Find where the given text appears and provide that cell's center as (x, y) coordinate. 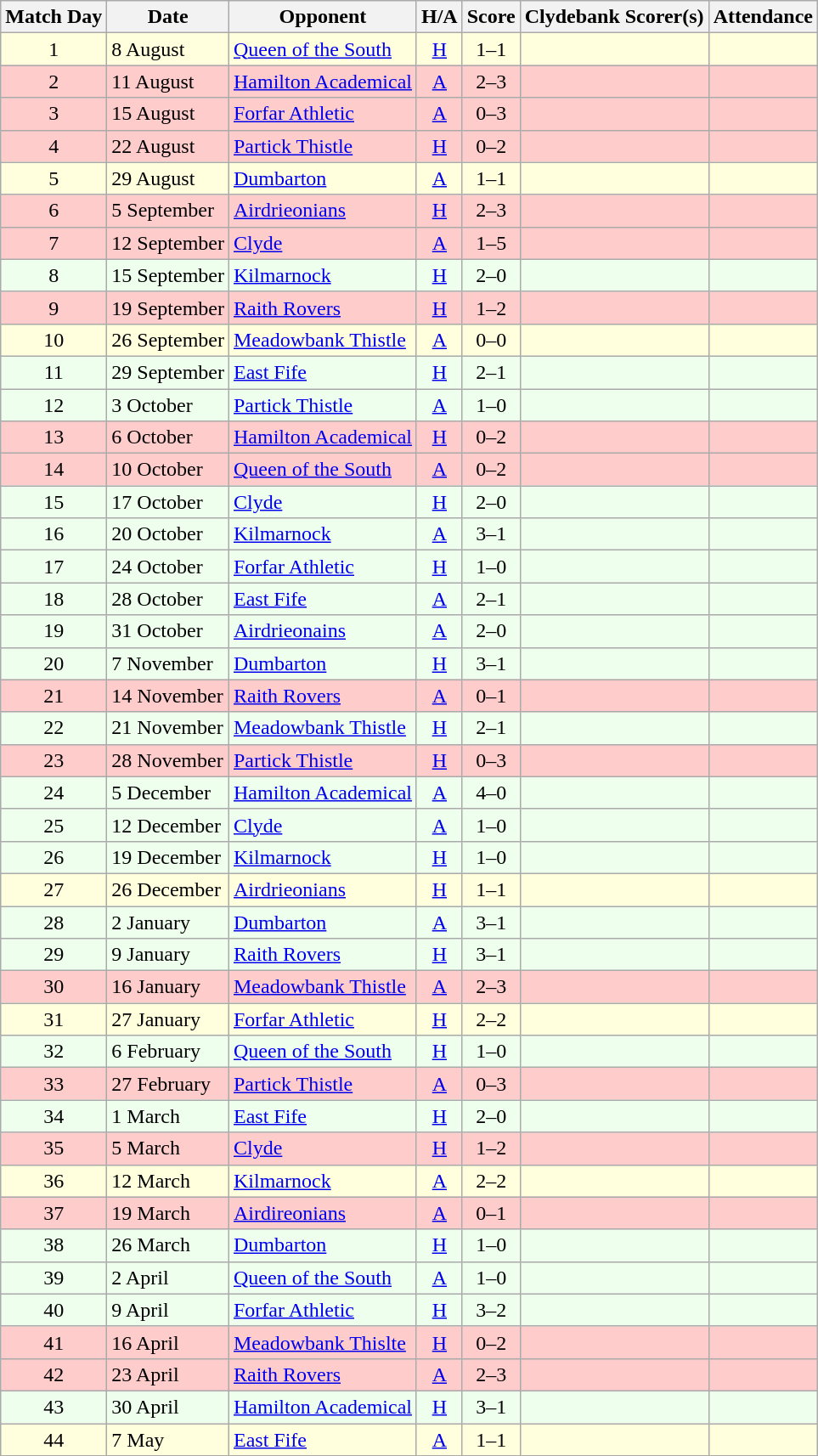
15 September (168, 275)
9 January (168, 955)
Date (168, 17)
12 March (168, 1181)
7 November (168, 663)
19 March (168, 1213)
Clydebank Scorer(s) (614, 17)
5 (54, 178)
3 (54, 114)
4 (54, 146)
19 December (168, 857)
28 October (168, 599)
35 (54, 1148)
22 (54, 728)
40 (54, 1310)
Attendance (763, 17)
28 (54, 922)
15 (54, 502)
15 August (168, 114)
13 (54, 437)
6 February (168, 1052)
17 October (168, 502)
Opponent (323, 17)
28 November (168, 760)
32 (54, 1052)
27 February (168, 1084)
Match Day (54, 17)
1–5 (491, 243)
9 (54, 308)
42 (54, 1374)
33 (54, 1084)
12 December (168, 825)
24 (54, 793)
H/A (439, 17)
Score (491, 17)
12 September (168, 243)
0–0 (491, 340)
26 September (168, 340)
21 (54, 696)
25 (54, 825)
5 September (168, 211)
3–2 (491, 1310)
14 (54, 470)
18 (54, 599)
12 (54, 405)
29 August (168, 178)
29 (54, 955)
Airdrieonains (323, 631)
34 (54, 1116)
3 October (168, 405)
10 (54, 340)
23 April (168, 1374)
16 April (168, 1342)
9 April (168, 1310)
30 April (168, 1407)
38 (54, 1245)
11 August (168, 82)
19 (54, 631)
7 May (168, 1440)
1 March (168, 1116)
29 September (168, 372)
31 October (168, 631)
17 (54, 567)
4–0 (491, 793)
14 November (168, 696)
39 (54, 1278)
26 December (168, 889)
41 (54, 1342)
30 (54, 987)
8 (54, 275)
22 August (168, 146)
5 December (168, 793)
19 September (168, 308)
7 (54, 243)
2 (54, 82)
11 (54, 372)
2 April (168, 1278)
21 November (168, 728)
16 January (168, 987)
10 October (168, 470)
2 January (168, 922)
16 (54, 534)
37 (54, 1213)
27 (54, 889)
6 (54, 211)
44 (54, 1440)
23 (54, 760)
26 (54, 857)
36 (54, 1181)
20 (54, 663)
Airdireonians (323, 1213)
43 (54, 1407)
5 March (168, 1148)
27 January (168, 1019)
8 August (168, 49)
31 (54, 1019)
6 October (168, 437)
20 October (168, 534)
26 March (168, 1245)
1 (54, 49)
24 October (168, 567)
Meadowbank Thislte (323, 1342)
